Search for the cell housing the specified text and yield its (x, y) center coordinate. 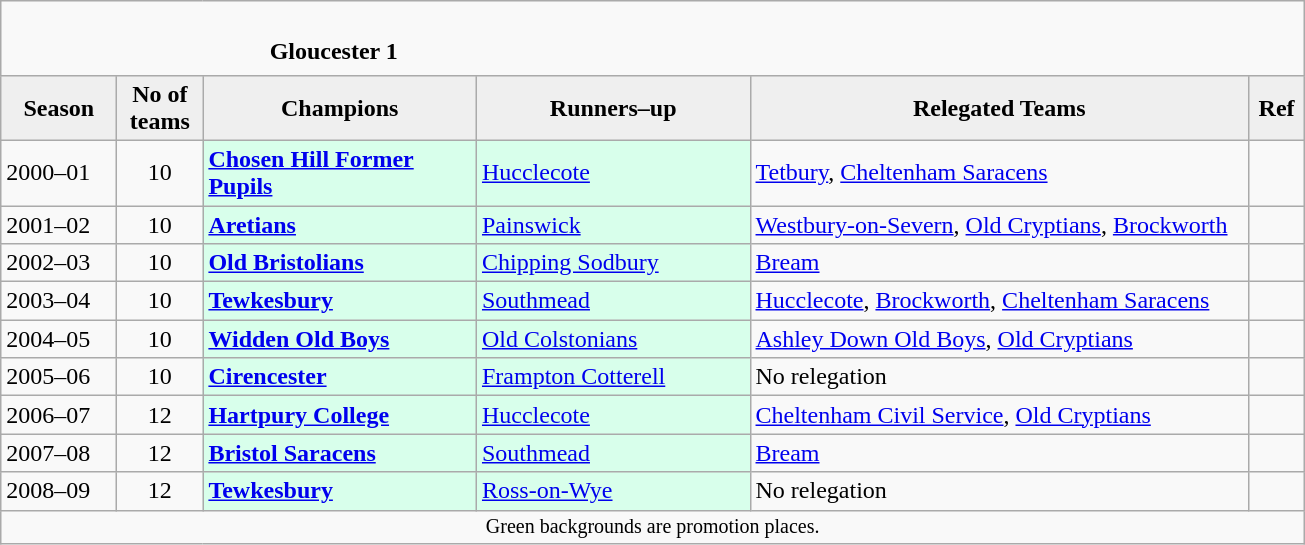
Season (59, 108)
Chipping Sodbury (613, 263)
2005–06 (59, 377)
2003–04 (59, 301)
Tetbury, Cheltenham Saracens (1000, 172)
Champions (340, 108)
Green backgrounds are promotion places. (653, 526)
2002–03 (59, 263)
Bristol Saracens (340, 453)
Ross-on-Wye (613, 491)
Old Bristolians (340, 263)
Cheltenham Civil Service, Old Cryptians (1000, 415)
2006–07 (59, 415)
Frampton Cotterell (613, 377)
2008–09 (59, 491)
Westbury-on-Severn, Old Cryptians, Brockworth (1000, 225)
Ashley Down Old Boys, Old Cryptians (1000, 339)
Relegated Teams (1000, 108)
Ref (1277, 108)
Cirencester (340, 377)
Old Colstonians (613, 339)
Painswick (613, 225)
Chosen Hill Former Pupils (340, 172)
No of teams (160, 108)
2000–01 (59, 172)
Runners–up (613, 108)
Aretians (340, 225)
Hartpury College (340, 415)
Widden Old Boys (340, 339)
2007–08 (59, 453)
2001–02 (59, 225)
2004–05 (59, 339)
Hucclecote, Brockworth, Cheltenham Saracens (1000, 301)
